For the text-containing cell, return its midpoint in [x, y] coordinate format. 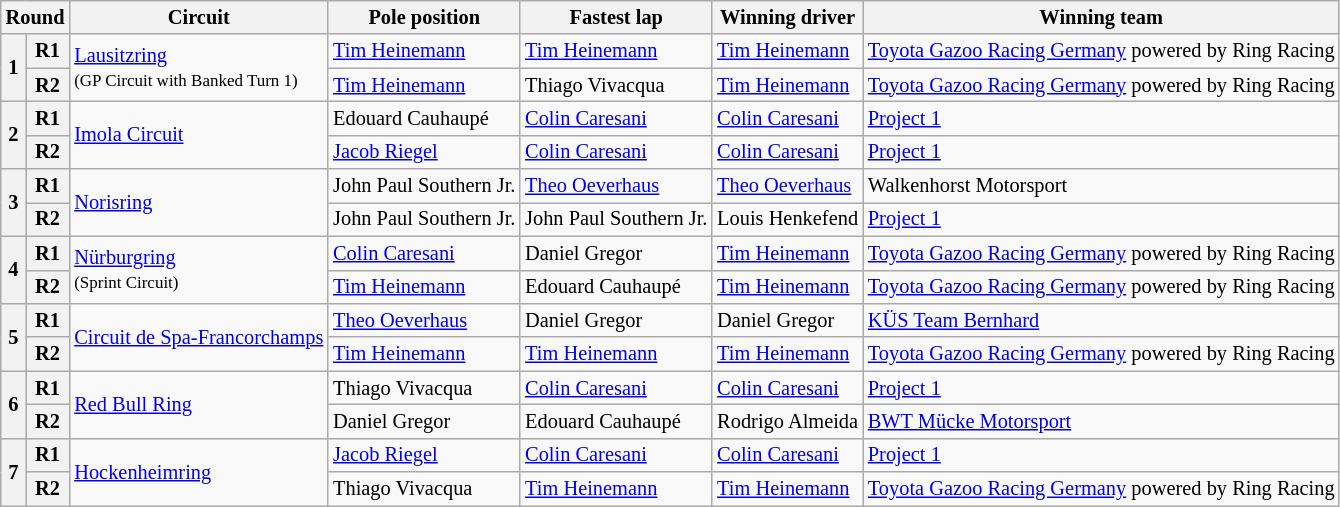
Nürburgring(Sprint Circuit) [198, 270]
Lausitzring(GP Circuit with Banked Turn 1) [198, 68]
1 [14, 68]
5 [14, 336]
Circuit de Spa-Francorchamps [198, 336]
Round [36, 17]
Rodrigo Almeida [788, 421]
Norisring [198, 202]
BWT Mücke Motorsport [1102, 421]
2 [14, 134]
7 [14, 472]
Red Bull Ring [198, 404]
Pole position [424, 17]
Louis Henkefend [788, 219]
Circuit [198, 17]
6 [14, 404]
Walkenhorst Motorsport [1102, 186]
Hockenheimring [198, 472]
Imola Circuit [198, 134]
Winning team [1102, 17]
4 [14, 270]
Fastest lap [616, 17]
Winning driver [788, 17]
3 [14, 202]
KÜS Team Bernhard [1102, 320]
